Return the (x, y) coordinate for the center point of the cell that contains the specified text.  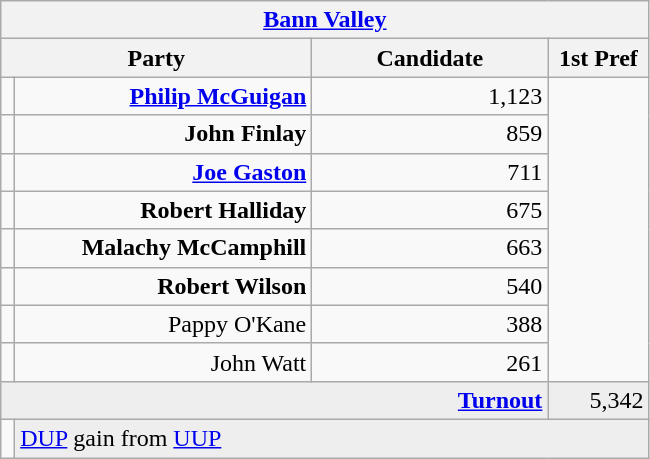
Candidate (430, 58)
John Watt (164, 362)
Party (156, 58)
261 (430, 362)
Philip McGuigan (164, 96)
DUP gain from UUP (332, 438)
5,342 (598, 400)
663 (430, 248)
Bann Valley (325, 20)
540 (430, 286)
711 (430, 172)
675 (430, 210)
Pappy O'Kane (164, 324)
John Finlay (164, 134)
Robert Wilson (164, 286)
Joe Gaston (164, 172)
Turnout (274, 400)
Malachy McCamphill (164, 248)
1st Pref (598, 58)
1,123 (430, 96)
388 (430, 324)
859 (430, 134)
Robert Halliday (164, 210)
